Determine the [X, Y] coordinate at the center of the cell enclosing the given text.  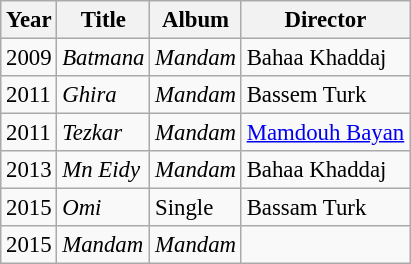
Bassem Turk [325, 95]
Omi [104, 208]
2013 [29, 170]
Batmana [104, 58]
Title [104, 20]
Ghira [104, 95]
Mamdouh Bayan [325, 133]
Director [325, 20]
2009 [29, 58]
Mn Eidy [104, 170]
Album [196, 20]
Bassam Turk [325, 208]
Tezkar [104, 133]
Year [29, 20]
Single [196, 208]
